Search for the cell housing the specified text and yield its [X, Y] center coordinate. 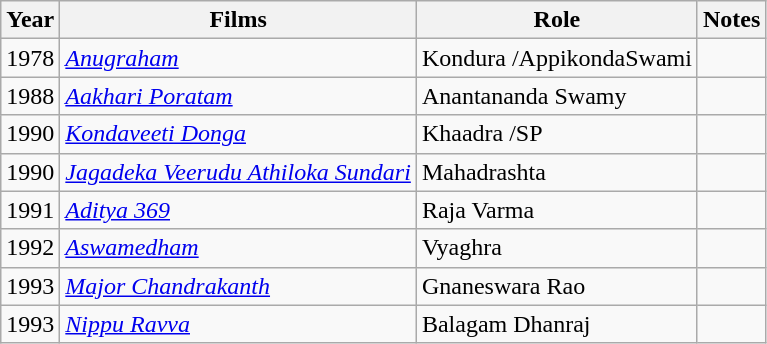
Mahadrashta [556, 172]
Kondaveeti Donga [238, 134]
Anantananda Swamy [556, 96]
Khaadra /SP [556, 134]
Jagadeka Veerudu Athiloka Sundari [238, 172]
Notes [731, 20]
1978 [30, 58]
Anugraham [238, 58]
1992 [30, 248]
Aditya 369 [238, 210]
Raja Varma [556, 210]
Nippu Ravva [238, 324]
Year [30, 20]
Role [556, 20]
Vyaghra [556, 248]
Kondura /AppikondaSwami [556, 58]
Major Chandrakanth [238, 286]
Aswamedham [238, 248]
Films [238, 20]
1991 [30, 210]
Gnaneswara Rao [556, 286]
Balagam Dhanraj [556, 324]
1988 [30, 96]
Aakhari Poratam [238, 96]
